Locate the cell with the specified text and output its (x, y) center coordinate. 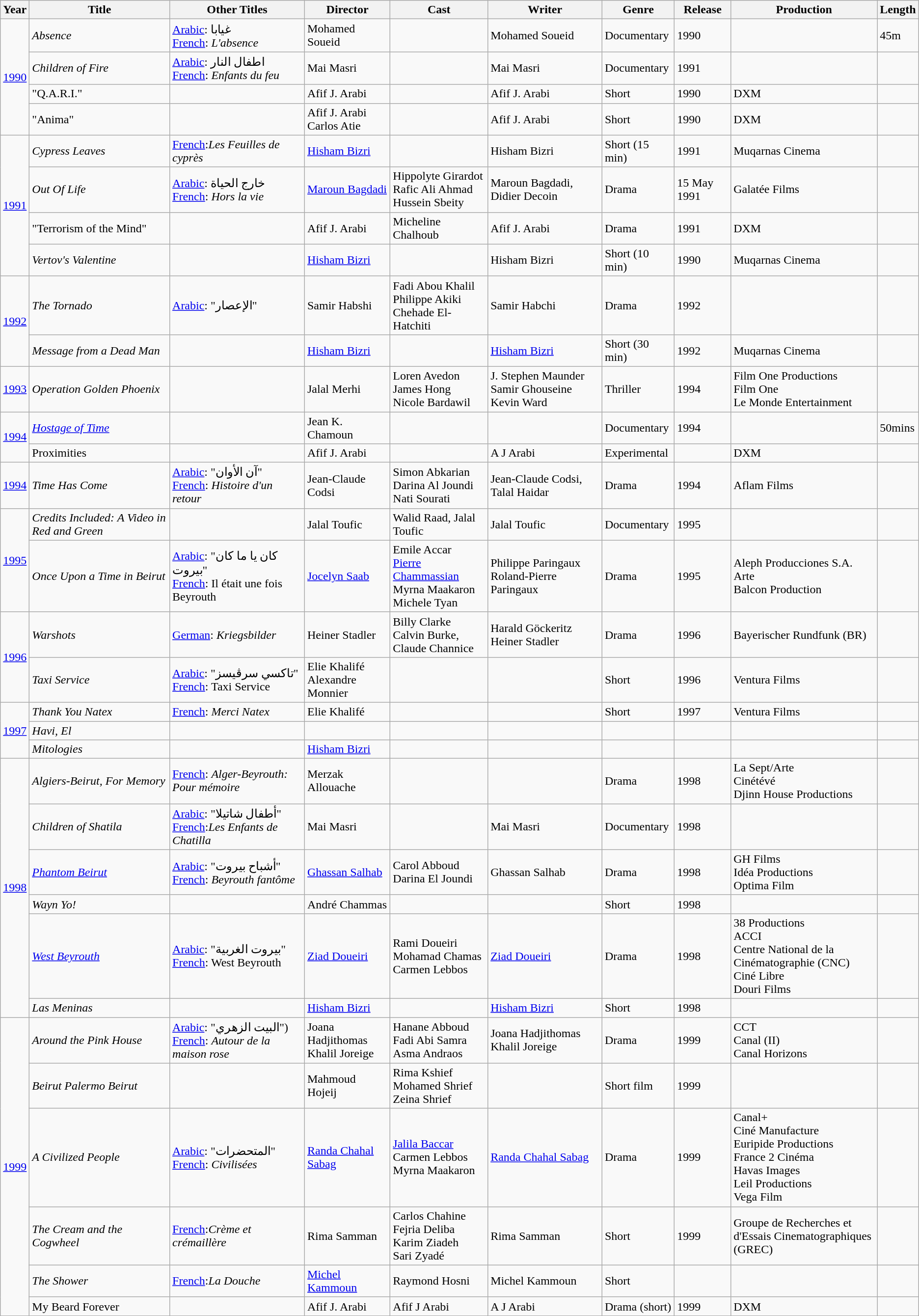
Release (703, 10)
French:Les Feuilles de cyprès (238, 151)
Elie Khalifé (347, 712)
West Beyrouth (100, 956)
Raymond Hosni (439, 1281)
"Terrorism of the Mind" (100, 228)
Philippe Paringaux Roland-Pierre Paringaux (545, 576)
Experimental (638, 453)
Short (15 min) (638, 151)
Havi, El (100, 730)
Loren Avedon James Hong Nicole Bardawil (439, 389)
Phantom Beirut (100, 872)
Elie Khalifé Alexandre Monnier (347, 680)
Operation Golden Phoenix (100, 389)
Hanane Abboud Fadi Abi Samra Asma Andraos (439, 1041)
Arabic: "أشباح بيروت"French: Beyrouth fantôme (238, 872)
Wayn Yo! (100, 904)
Cast (439, 10)
The Cream and the Cogwheel (100, 1235)
Film One ProductionsFilm One Le Monde Entertainment (804, 389)
Arabic: "بيروت الغربية"French: West Beyrouth (238, 956)
Mitologies (100, 749)
French: Merci Natex (238, 712)
Director (347, 10)
Proximities (100, 453)
15 May 1991 (703, 190)
Short film (638, 1086)
French: Alger-Beyrouth: Pour mémoire (238, 781)
The Tornado (100, 305)
Production (804, 10)
Simon Abkarian Darina Al Joundi Nati Sourati (439, 486)
Title (100, 10)
Genre (638, 10)
La Sept/ArteCinétévéDjinn House Productions (804, 781)
Rima Kshief Mohamed Shrief Zeina Shrief (439, 1086)
J. Stephen Maunder Samir Ghouseine Kevin Ward (545, 389)
Jean-Claude Codsi, Talal Haidar (545, 486)
Algiers-Beirut, For Memory (100, 781)
Jean K. Chamoun (347, 427)
Vertov's Valentine (100, 260)
Bayerischer Rundfunk (BR) (804, 634)
Absence (100, 35)
Groupe de Recherches et d'Essais Cinematographiques (GREC) (804, 1235)
Las Meninas (100, 1008)
Thriller (638, 389)
Afif J. Arabi Carlos Atie (347, 119)
1993 (15, 389)
Short (30 min) (638, 351)
Arabic: خارج الحياة French: Hors la vie (238, 190)
"Anima" (100, 119)
Fadi Abou Khalil Philippe Akiki Chehade El-Hatchiti (439, 305)
Jalal Merhi (347, 389)
Canal+Ciné ManufactureEuripide ProductionsFrance 2 CinémaHavas ImagesLeil ProductionsVega Film (804, 1157)
Out Of Life (100, 190)
Aleph Producciones S.A.ArteBalcon Production (804, 576)
Afif J Arabi (439, 1306)
Writer (545, 10)
Hippolyte Girardot Rafic Ali Ahmad Hussein Sbeity (439, 190)
Arabic: اطفال النار French: Enfants du feu (238, 68)
Arabic: "كان يا ما كان بيروت"French: Il était une fois Beyrouth (238, 576)
Arabic: "الإعصار" (238, 305)
Time Has Come (100, 486)
André Chammas (347, 904)
Cypress Leaves (100, 151)
Drama (short) (638, 1306)
Warshots (100, 634)
Message from a Dead Man (100, 351)
50mins (898, 427)
Around the Pink House (100, 1041)
My Beard Forever (100, 1306)
Taxi Service (100, 680)
Aflam Films (804, 486)
Thank You Natex (100, 712)
Emile Accar Pierre Chammassian Myrna Maakaron Michele Tyan (439, 576)
Year (15, 10)
Jocelyn Saab (347, 576)
Children of Fire (100, 68)
A Civilized People (100, 1157)
38 ProductionsACCICentre National de la Cinématographie (CNC)Ciné LibreDouri Films (804, 956)
Other Titles (238, 10)
Maroun Bagdadi (347, 190)
Samir Habshi (347, 305)
Rami Doueiri Mohamad Chamas Carmen Lebbos (439, 956)
Mahmoud Hojeij (347, 1086)
Hostage of Time (100, 427)
Samir Habchi (545, 305)
Galatée Films (804, 190)
"Q.A.R.I." (100, 94)
45m (898, 35)
Arabic: "المتحضرات"French: Civilisées (238, 1157)
Maroun Bagdadi, Didier Decoin (545, 190)
Arabic: غيابا French: L'absence (238, 35)
Harald Göckeritz Heiner Stadler (545, 634)
French:La Douche (238, 1281)
German: Kriegsbilder (238, 634)
Carlos Chahine Fejria Deliba Karim Ziadeh Sari Zyadé (439, 1235)
Arabic: "تاكسي سرڤيسز" French: Taxi Service (238, 680)
GH FilmsIdéa ProductionsOptima Film (804, 872)
Billy Clarke Calvin Burke, Claude Channice (439, 634)
Length (898, 10)
Carol Abboud Darina El Joundi (439, 872)
Children of Shatila (100, 827)
Jean-Claude Codsi (347, 486)
Arabic: "آن الأوان"French: Histoire d'un retour (238, 486)
Walid Raad, Jalal Toufic (439, 524)
Arabic: "أطفال شاتيلا"French:Les Enfants de Chatilla (238, 827)
Micheline Chalhoub (439, 228)
Merzak Allouache (347, 781)
Heiner Stadler (347, 634)
French:Crème et crémaillère (238, 1235)
Jalila Baccar Carmen Lebbos Myrna Maakaron (439, 1157)
Once Upon a Time in Beirut (100, 576)
CCTCanal (II)Canal Horizons (804, 1041)
Arabic: "البيت الزهري")French: Autour de la maison rose (238, 1041)
Short (10 min) (638, 260)
The Shower (100, 1281)
Credits Included: A Video in Red and Green (100, 524)
Beirut Palermo Beirut (100, 1086)
